Capture the cell that displays the provided text and extract its (x, y) central coordinate. 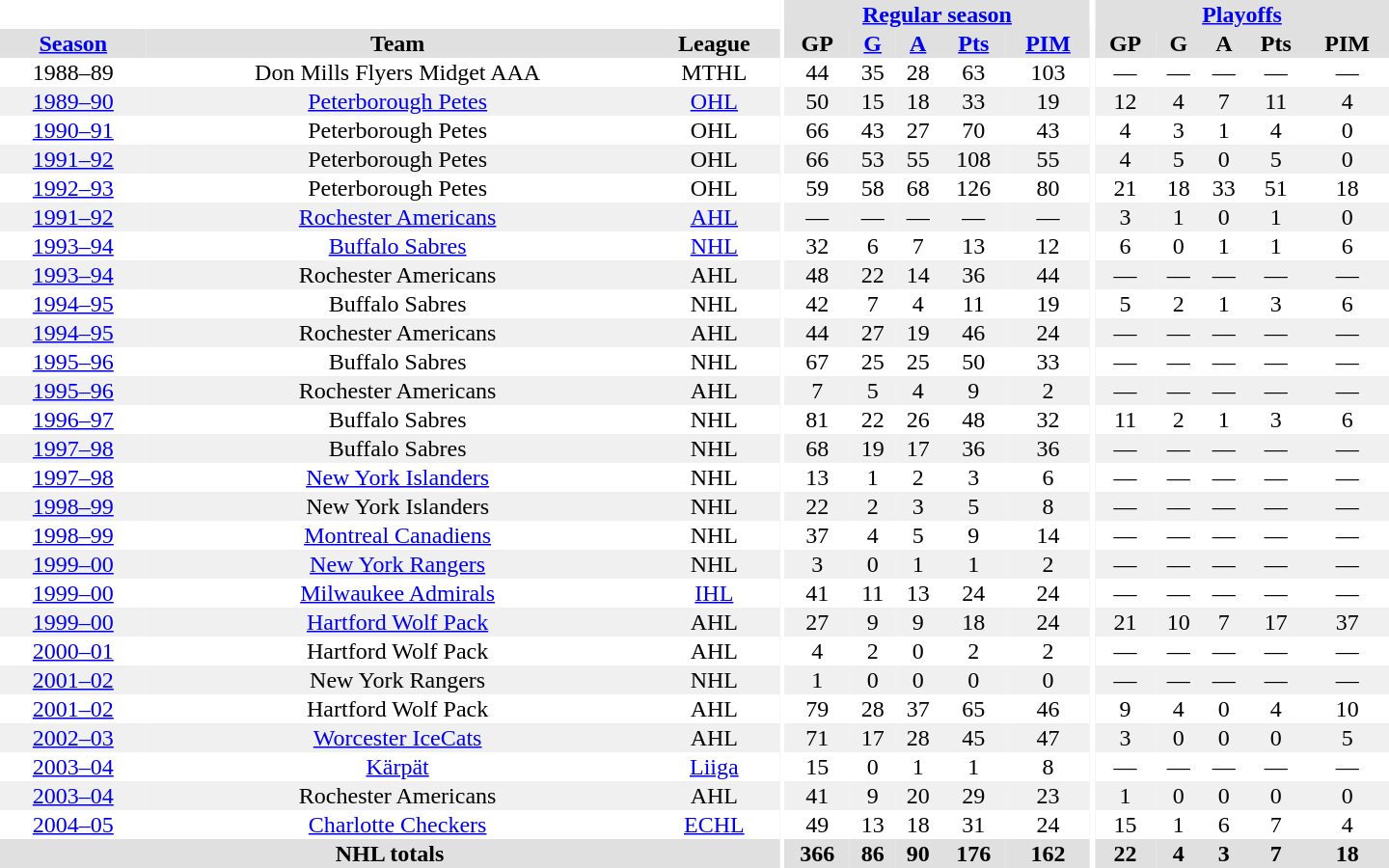
NHL totals (390, 854)
58 (872, 188)
1988–89 (73, 72)
Milwaukee Admirals (397, 593)
70 (973, 130)
Liiga (714, 767)
71 (817, 738)
1989–90 (73, 101)
Worcester IceCats (397, 738)
2002–03 (73, 738)
80 (1048, 188)
53 (872, 159)
ECHL (714, 825)
366 (817, 854)
IHL (714, 593)
26 (918, 420)
23 (1048, 796)
126 (973, 188)
Don Mills Flyers Midget AAA (397, 72)
47 (1048, 738)
31 (973, 825)
Montreal Canadiens (397, 535)
1990–91 (73, 130)
1996–97 (73, 420)
103 (1048, 72)
79 (817, 709)
Regular season (937, 14)
20 (918, 796)
176 (973, 854)
Charlotte Checkers (397, 825)
90 (918, 854)
League (714, 43)
42 (817, 304)
Season (73, 43)
MTHL (714, 72)
2000–01 (73, 651)
Kärpät (397, 767)
59 (817, 188)
86 (872, 854)
1992–93 (73, 188)
65 (973, 709)
2004–05 (73, 825)
81 (817, 420)
162 (1048, 854)
49 (817, 825)
29 (973, 796)
63 (973, 72)
Team (397, 43)
51 (1275, 188)
45 (973, 738)
Playoffs (1242, 14)
67 (817, 362)
108 (973, 159)
35 (872, 72)
